Locate the cell with the specified text and output its [x, y] center coordinate. 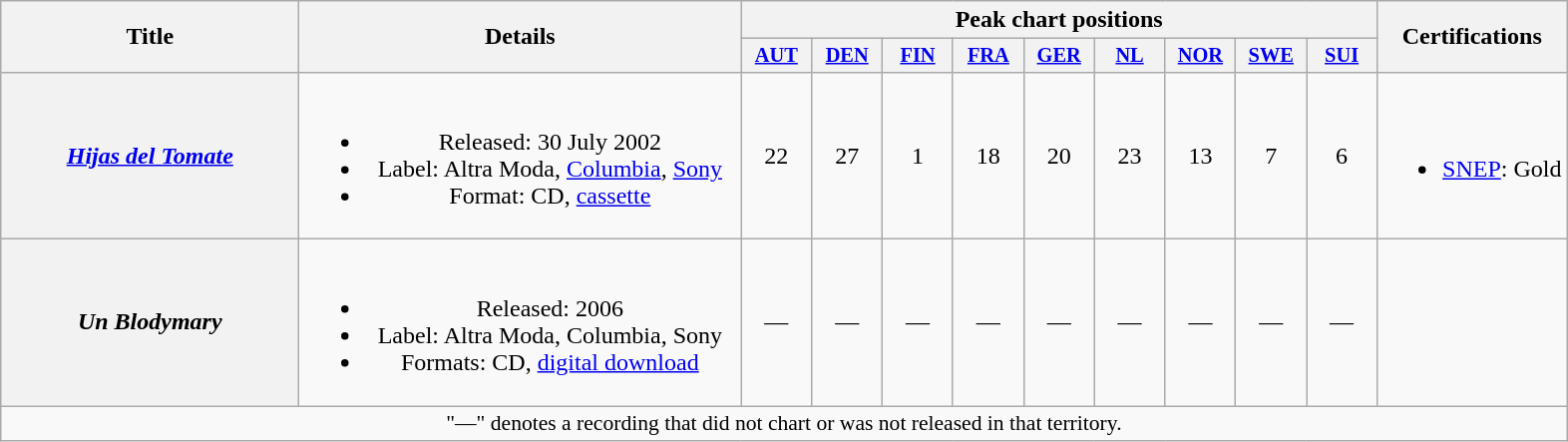
GER [1059, 56]
NL [1129, 56]
Certifications [1472, 37]
23 [1129, 156]
SWE [1271, 56]
AUT [776, 56]
Peak chart positions [1059, 20]
SNEP: Gold [1472, 156]
1 [918, 156]
"—" denotes a recording that did not chart or was not released in that territory. [784, 424]
Released: 2006Label: Altra Moda, Columbia, SonyFormats: CD, digital download [521, 323]
SUI [1343, 56]
20 [1059, 156]
7 [1271, 156]
Title [150, 37]
6 [1343, 156]
DEN [848, 56]
Details [521, 37]
22 [776, 156]
FIN [918, 56]
Hijas del Tomate [150, 156]
FRA [987, 56]
13 [1201, 156]
27 [848, 156]
18 [987, 156]
Un Blodymary [150, 323]
NOR [1201, 56]
Released: 30 July 2002Label: Altra Moda, Columbia, SonyFormat: CD, cassette [521, 156]
